Detect which cell encompasses the target text, then output its (x, y) center coordinate. 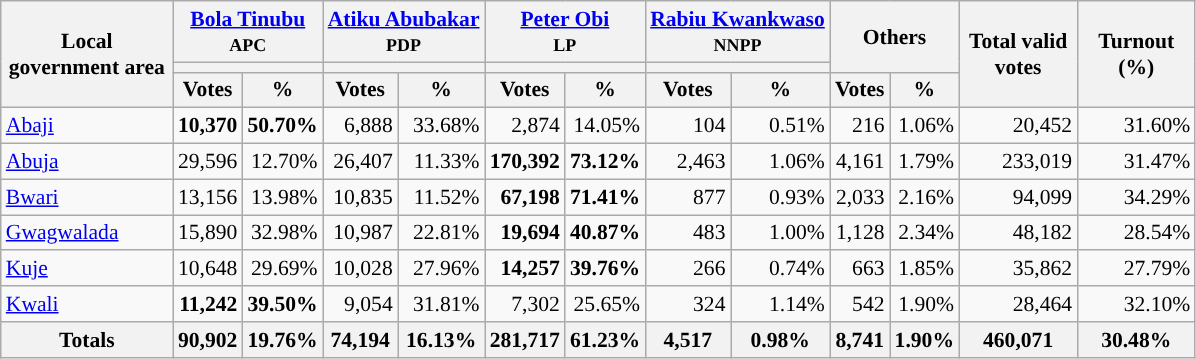
61.23% (605, 340)
233,019 (1018, 162)
1,128 (860, 233)
27.96% (442, 269)
7,302 (525, 304)
14.05% (605, 126)
Rabiu KwankwasoNNPP (738, 32)
10,987 (360, 233)
0.98% (780, 340)
32.98% (282, 233)
26,407 (360, 162)
104 (688, 126)
460,071 (1018, 340)
35,862 (1018, 269)
2.16% (924, 197)
28.54% (1136, 233)
34.29% (1136, 197)
Others (894, 36)
30.48% (1136, 340)
Abaji (87, 126)
324 (688, 304)
27.79% (1136, 269)
11,242 (208, 304)
90,902 (208, 340)
19.76% (282, 340)
2.34% (924, 233)
0.93% (780, 197)
1.14% (780, 304)
12.70% (282, 162)
266 (688, 269)
Atiku AbubakarPDP (404, 32)
663 (860, 269)
Kwali (87, 304)
Abuja (87, 162)
33.68% (442, 126)
11.52% (442, 197)
Turnout (%) (1136, 54)
Local government area (87, 54)
67,198 (525, 197)
50.70% (282, 126)
1.00% (780, 233)
4,517 (688, 340)
10,835 (360, 197)
32.10% (1136, 304)
25.65% (605, 304)
39.76% (605, 269)
31.47% (1136, 162)
483 (688, 233)
4,161 (860, 162)
40.87% (605, 233)
10,028 (360, 269)
Bwari (87, 197)
0.74% (780, 269)
2,874 (525, 126)
877 (688, 197)
11.33% (442, 162)
48,182 (1018, 233)
31.60% (1136, 126)
22.81% (442, 233)
9,054 (360, 304)
29.69% (282, 269)
Total valid votes (1018, 54)
15,890 (208, 233)
Peter ObiLP (566, 32)
28,464 (1018, 304)
Totals (87, 340)
20,452 (1018, 126)
10,370 (208, 126)
10,648 (208, 269)
71.41% (605, 197)
1.79% (924, 162)
94,099 (1018, 197)
19,694 (525, 233)
39.50% (282, 304)
Gwagwalada (87, 233)
14,257 (525, 269)
8,741 (860, 340)
74,194 (360, 340)
216 (860, 126)
31.81% (442, 304)
13.98% (282, 197)
281,717 (525, 340)
2,463 (688, 162)
2,033 (860, 197)
13,156 (208, 197)
170,392 (525, 162)
73.12% (605, 162)
16.13% (442, 340)
Kuje (87, 269)
Bola TinubuAPC (248, 32)
1.85% (924, 269)
6,888 (360, 126)
29,596 (208, 162)
0.51% (780, 126)
542 (860, 304)
